From the cell containing the given text, extract its center point as [X, Y] coordinate. 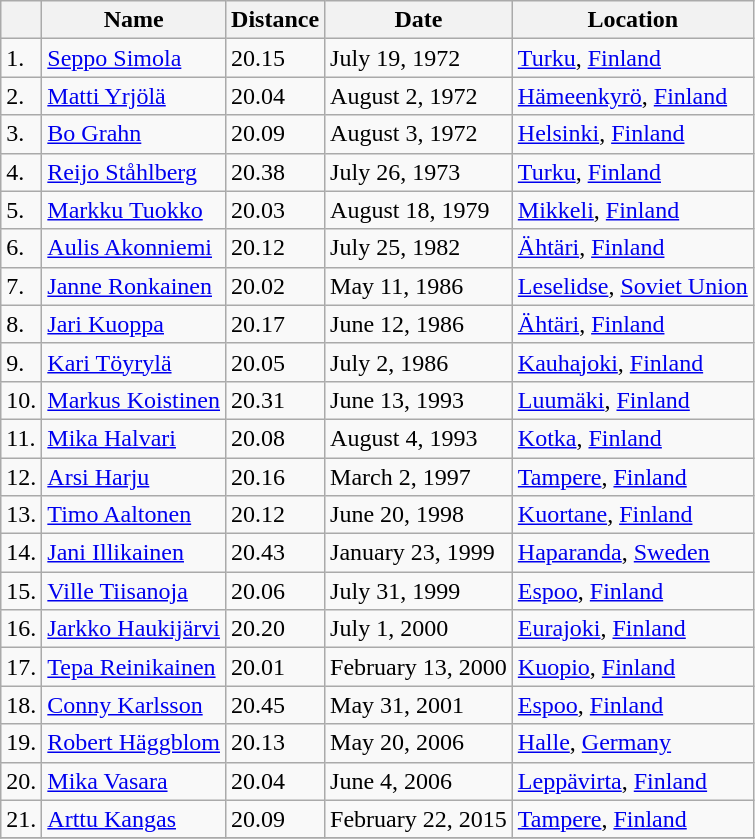
Leselidse, Soviet Union [632, 286]
Halle, Germany [632, 743]
Helsinki, Finland [632, 134]
Reijo Ståhlberg [134, 172]
July 2, 1986 [419, 362]
July 1, 2000 [419, 629]
18. [22, 705]
Arsi Harju [134, 477]
July 25, 1982 [419, 248]
Location [632, 20]
Hämeenkyrö, Finland [632, 96]
15. [22, 591]
Conny Karlsson [134, 705]
20.20 [276, 629]
4. [22, 172]
12. [22, 477]
July 31, 1999 [419, 591]
Eurajoki, Finland [632, 629]
February 13, 2000 [419, 667]
6. [22, 248]
Mika Vasara [134, 781]
Haparanda, Sweden [632, 553]
June 20, 1998 [419, 515]
11. [22, 438]
Kauhajoki, Finland [632, 362]
Bo Grahn [134, 134]
Kuortane, Finland [632, 515]
Kotka, Finland [632, 438]
20.13 [276, 743]
20. [22, 781]
May 11, 1986 [419, 286]
20.05 [276, 362]
August 18, 1979 [419, 210]
June 4, 2006 [419, 781]
July 19, 1972 [419, 58]
20.43 [276, 553]
20.06 [276, 591]
Tepa Reinikainen [134, 667]
Jarkko Haukijärvi [134, 629]
Timo Aaltonen [134, 515]
20.15 [276, 58]
20.45 [276, 705]
20.17 [276, 324]
July 26, 1973 [419, 172]
20.02 [276, 286]
13. [22, 515]
21. [22, 819]
May 31, 2001 [419, 705]
Matti Yrjölä [134, 96]
8. [22, 324]
June 12, 1986 [419, 324]
20.01 [276, 667]
20.08 [276, 438]
20.38 [276, 172]
February 22, 2015 [419, 819]
June 13, 1993 [419, 400]
August 4, 1993 [419, 438]
August 2, 1972 [419, 96]
Distance [276, 20]
August 3, 1972 [419, 134]
20.03 [276, 210]
Jari Kuoppa [134, 324]
5. [22, 210]
17. [22, 667]
Mikkeli, Finland [632, 210]
Mika Halvari [134, 438]
Leppävirta, Finland [632, 781]
1. [22, 58]
Luumäki, Finland [632, 400]
7. [22, 286]
Date [419, 20]
Kuopio, Finland [632, 667]
Markus Koistinen [134, 400]
Arttu Kangas [134, 819]
March 2, 1997 [419, 477]
Janne Ronkainen [134, 286]
19. [22, 743]
14. [22, 553]
Ville Tiisanoja [134, 591]
20.16 [276, 477]
9. [22, 362]
January 23, 1999 [419, 553]
16. [22, 629]
3. [22, 134]
Seppo Simola [134, 58]
Aulis Akonniemi [134, 248]
2. [22, 96]
Markku Tuokko [134, 210]
Kari Töyrylä [134, 362]
20.31 [276, 400]
10. [22, 400]
Name [134, 20]
Robert Häggblom [134, 743]
May 20, 2006 [419, 743]
Jani Illikainen [134, 553]
